Scan for the cell matching the given text and deliver its (x, y) coordinate at center. 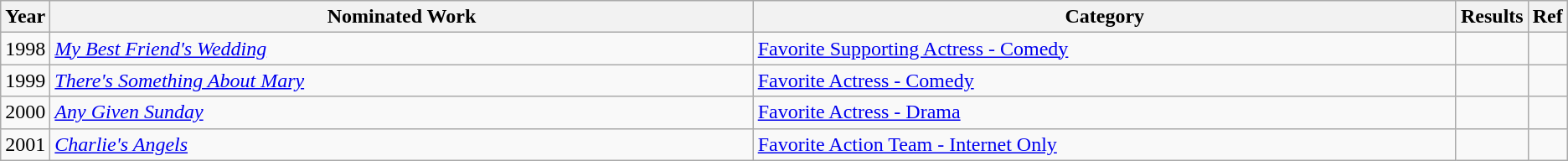
Nominated Work (402, 17)
1999 (25, 80)
Results (1492, 17)
Favorite Action Team - Internet Only (1104, 144)
Year (25, 17)
Category (1104, 17)
Favorite Supporting Actress - Comedy (1104, 49)
2001 (25, 144)
There's Something About Mary (402, 80)
Favorite Actress - Comedy (1104, 80)
2000 (25, 112)
My Best Friend's Wedding (402, 49)
Ref (1548, 17)
1998 (25, 49)
Favorite Actress - Drama (1104, 112)
Any Given Sunday (402, 112)
Charlie's Angels (402, 144)
